Capture the cell that displays the provided text and extract its (X, Y) central coordinate. 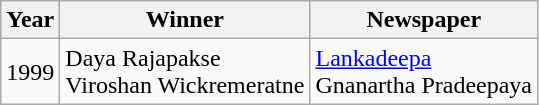
Winner (185, 20)
LankadeepaGnanartha Pradeepaya (424, 72)
Newspaper (424, 20)
1999 (30, 72)
Daya RajapakseViroshan Wickremeratne (185, 72)
Year (30, 20)
